Return the (X, Y) coordinate for the center point of the cell that contains the specified text.  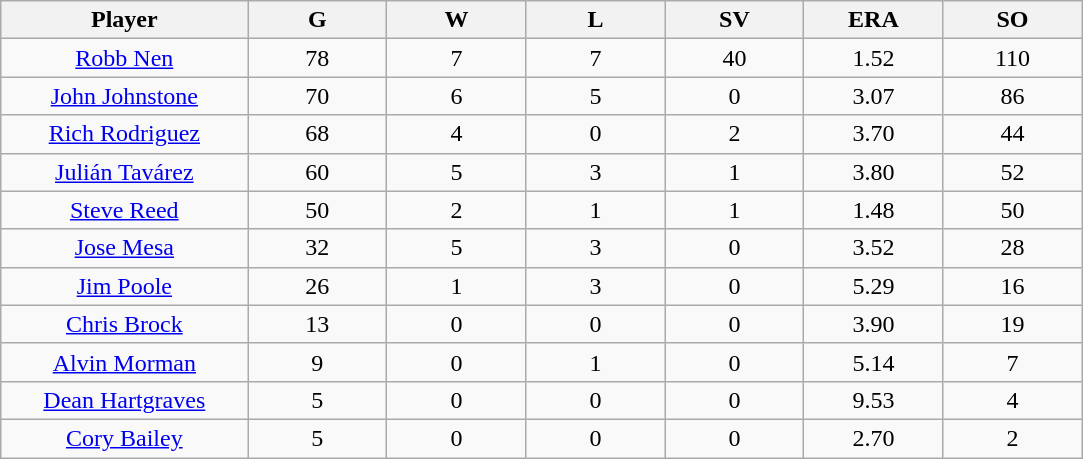
3.07 (874, 96)
SO (1012, 20)
G (318, 20)
3.90 (874, 324)
2.70 (874, 438)
Julián Tavárez (124, 172)
Rich Rodriguez (124, 134)
3.52 (874, 248)
70 (318, 96)
40 (734, 58)
68 (318, 134)
52 (1012, 172)
44 (1012, 134)
78 (318, 58)
Alvin Morman (124, 362)
Cory Bailey (124, 438)
13 (318, 324)
32 (318, 248)
Player (124, 20)
Chris Brock (124, 324)
ERA (874, 20)
John Johnstone (124, 96)
5.14 (874, 362)
60 (318, 172)
86 (1012, 96)
3.80 (874, 172)
Dean Hartgraves (124, 400)
19 (1012, 324)
Jose Mesa (124, 248)
L (596, 20)
9.53 (874, 400)
6 (456, 96)
W (456, 20)
16 (1012, 286)
1.48 (874, 210)
SV (734, 20)
1.52 (874, 58)
3.70 (874, 134)
26 (318, 286)
28 (1012, 248)
110 (1012, 58)
Steve Reed (124, 210)
5.29 (874, 286)
Jim Poole (124, 286)
9 (318, 362)
Robb Nen (124, 58)
